Determine the [X, Y] coordinate at the center of the cell enclosing the given text.  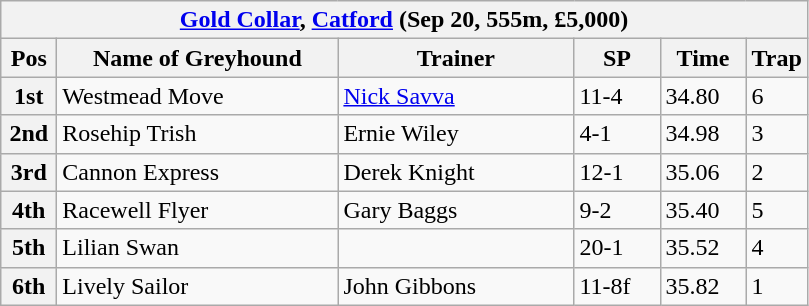
1 [776, 286]
35.82 [703, 286]
Gary Baggs [456, 210]
2 [776, 172]
1st [29, 96]
Pos [29, 58]
SP [617, 58]
Lilian Swan [198, 248]
9-2 [617, 210]
20-1 [617, 248]
Racewell Flyer [198, 210]
12-1 [617, 172]
3 [776, 134]
6 [776, 96]
5th [29, 248]
34.98 [703, 134]
John Gibbons [456, 286]
34.80 [703, 96]
Cannon Express [198, 172]
5 [776, 210]
Ernie Wiley [456, 134]
4th [29, 210]
Rosehip Trish [198, 134]
Gold Collar, Catford (Sep 20, 555m, £5,000) [404, 20]
35.52 [703, 248]
2nd [29, 134]
6th [29, 286]
11-8f [617, 286]
Trainer [456, 58]
3rd [29, 172]
4 [776, 248]
35.06 [703, 172]
Lively Sailor [198, 286]
4-1 [617, 134]
Nick Savva [456, 96]
Name of Greyhound [198, 58]
Time [703, 58]
35.40 [703, 210]
Trap [776, 58]
Derek Knight [456, 172]
Westmead Move [198, 96]
11-4 [617, 96]
